From the cell containing the given text, extract its center point as [x, y] coordinate. 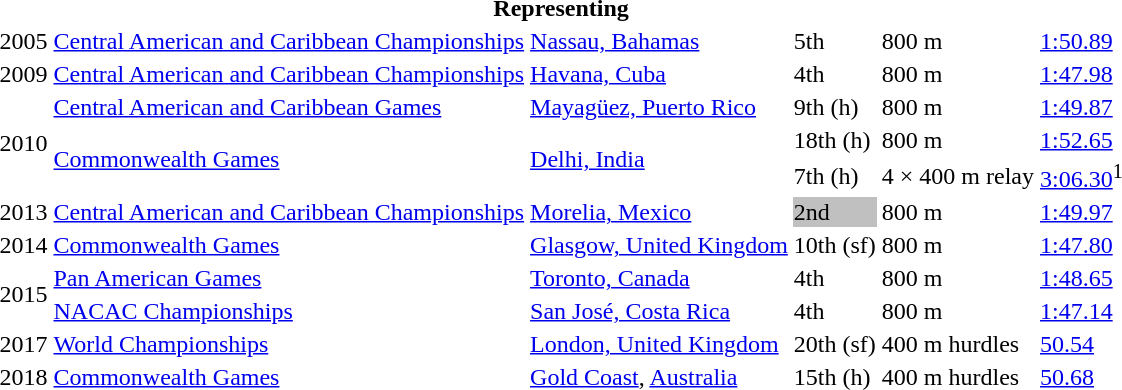
Pan American Games [289, 278]
London, United Kingdom [660, 344]
10th (sf) [834, 245]
20th (sf) [834, 344]
Glasgow, United Kingdom [660, 245]
San José, Costa Rica [660, 311]
9th (h) [834, 107]
400 m hurdles [958, 344]
7th (h) [834, 176]
Toronto, Canada [660, 278]
18th (h) [834, 140]
2nd [834, 212]
Nassau, Bahamas [660, 41]
Havana, Cuba [660, 74]
Morelia, Mexico [660, 212]
NACAC Championships [289, 311]
World Championships [289, 344]
4 × 400 m relay [958, 176]
Delhi, India [660, 160]
Mayagüez, Puerto Rico [660, 107]
Central American and Caribbean Games [289, 107]
5th [834, 41]
